Search for the cell housing the specified text and yield its (x, y) center coordinate. 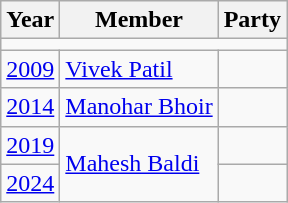
Member (139, 20)
2019 (30, 145)
Year (30, 20)
2014 (30, 107)
Party (252, 20)
Mahesh Baldi (139, 164)
Vivek Patil (139, 69)
2024 (30, 183)
Manohar Bhoir (139, 107)
2009 (30, 69)
